Locate the cell with the specified text and output its [X, Y] center coordinate. 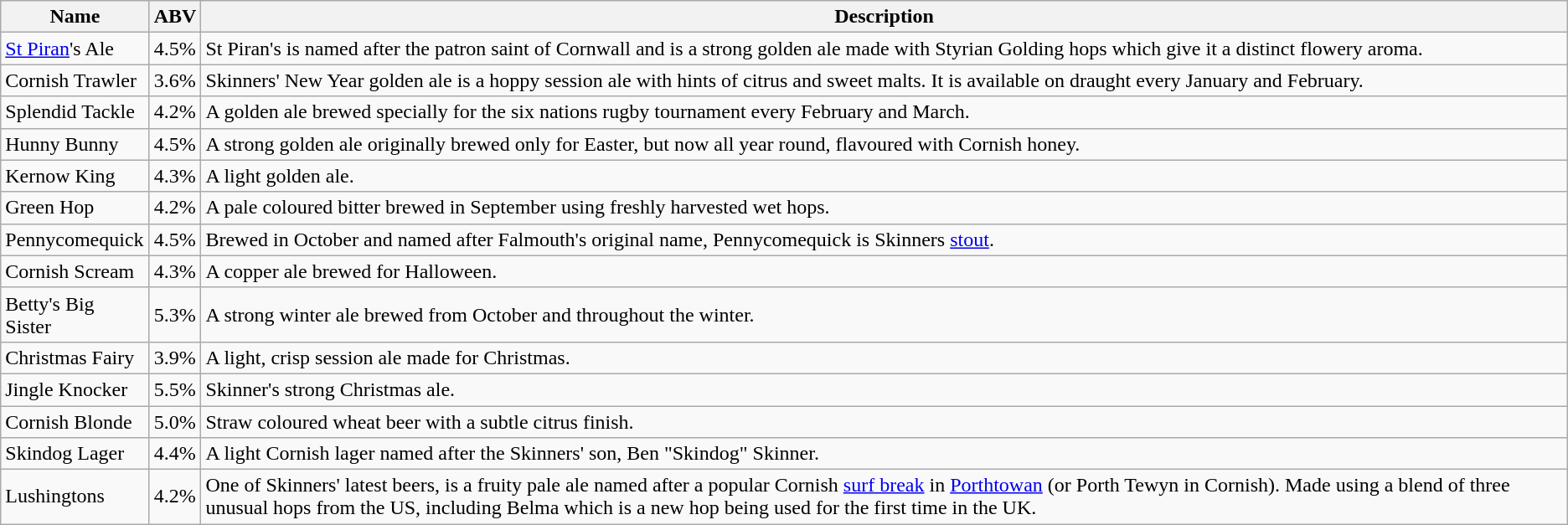
A copper ale brewed for Halloween. [885, 271]
Christmas Fairy [75, 358]
Splendid Tackle [75, 112]
St Piran's Ale [75, 49]
Skinner's strong Christmas ale. [885, 389]
Betty's Big Sister [75, 315]
5.0% [175, 421]
A golden ale brewed specially for the six nations rugby tournament every February and March. [885, 112]
A light Cornish lager named after the Skinners' son, Ben "Skindog" Skinner. [885, 454]
Skinners' New Year golden ale is a hoppy session ale with hints of citrus and sweet malts. It is available on draught every January and February. [885, 80]
Name [75, 17]
Description [885, 17]
3.6% [175, 80]
Pennycomequick [75, 239]
Lushingtons [75, 497]
5.3% [175, 315]
A light golden ale. [885, 176]
Hunny Bunny [75, 144]
Brewed in October and named after Falmouth's original name, Pennycomequick is Skinners stout. [885, 239]
Kernow King [75, 176]
3.9% [175, 358]
Green Hop [75, 208]
Skindog Lager [75, 454]
ABV [175, 17]
A pale coloured bitter brewed in September using freshly harvested wet hops. [885, 208]
A light, crisp session ale made for Christmas. [885, 358]
A strong golden ale originally brewed only for Easter, but now all year round, flavoured with Cornish honey. [885, 144]
Straw coloured wheat beer with a subtle citrus finish. [885, 421]
5.5% [175, 389]
Jingle Knocker [75, 389]
Cornish Blonde [75, 421]
A strong winter ale brewed from October and throughout the winter. [885, 315]
Cornish Scream [75, 271]
4.4% [175, 454]
Cornish Trawler [75, 80]
